Scan for the cell matching the given text and deliver its (X, Y) coordinate at center. 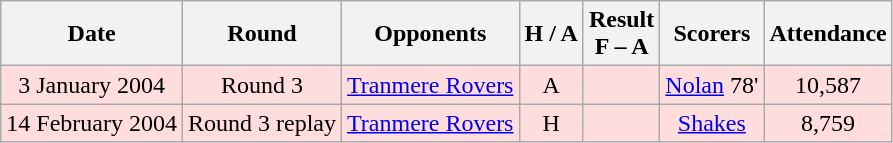
ResultF – A (621, 34)
Shakes (712, 123)
10,587 (828, 85)
A (551, 85)
Round (262, 34)
14 February 2004 (92, 123)
Round 3 (262, 85)
Attendance (828, 34)
Scorers (712, 34)
Nolan 78' (712, 85)
3 January 2004 (92, 85)
H / A (551, 34)
8,759 (828, 123)
H (551, 123)
Round 3 replay (262, 123)
Opponents (430, 34)
Date (92, 34)
